Identify which cell holds the provided text, then report its (x, y) central coordinate. 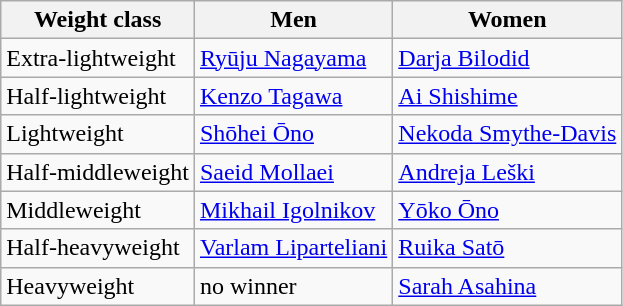
Weight class (98, 20)
Sarah Asahina (508, 286)
Ruika Satō (508, 248)
Ryūju Nagayama (293, 58)
Varlam Liparteliani (293, 248)
Half-middleweight (98, 172)
Women (508, 20)
no winner (293, 286)
Nekoda Smythe-Davis (508, 134)
Men (293, 20)
Darja Bilodid (508, 58)
Saeid Mollaei (293, 172)
Heavyweight (98, 286)
Lightweight (98, 134)
Middleweight (98, 210)
Extra-lightweight (98, 58)
Shōhei Ōno (293, 134)
Ai Shishime (508, 96)
Half-heavyweight (98, 248)
Mikhail Igolnikov (293, 210)
Half-lightweight (98, 96)
Andreja Leški (508, 172)
Kenzo Tagawa (293, 96)
Yōko Ōno (508, 210)
